Determine the [x, y] coordinate at the center of the cell enclosing the given text.  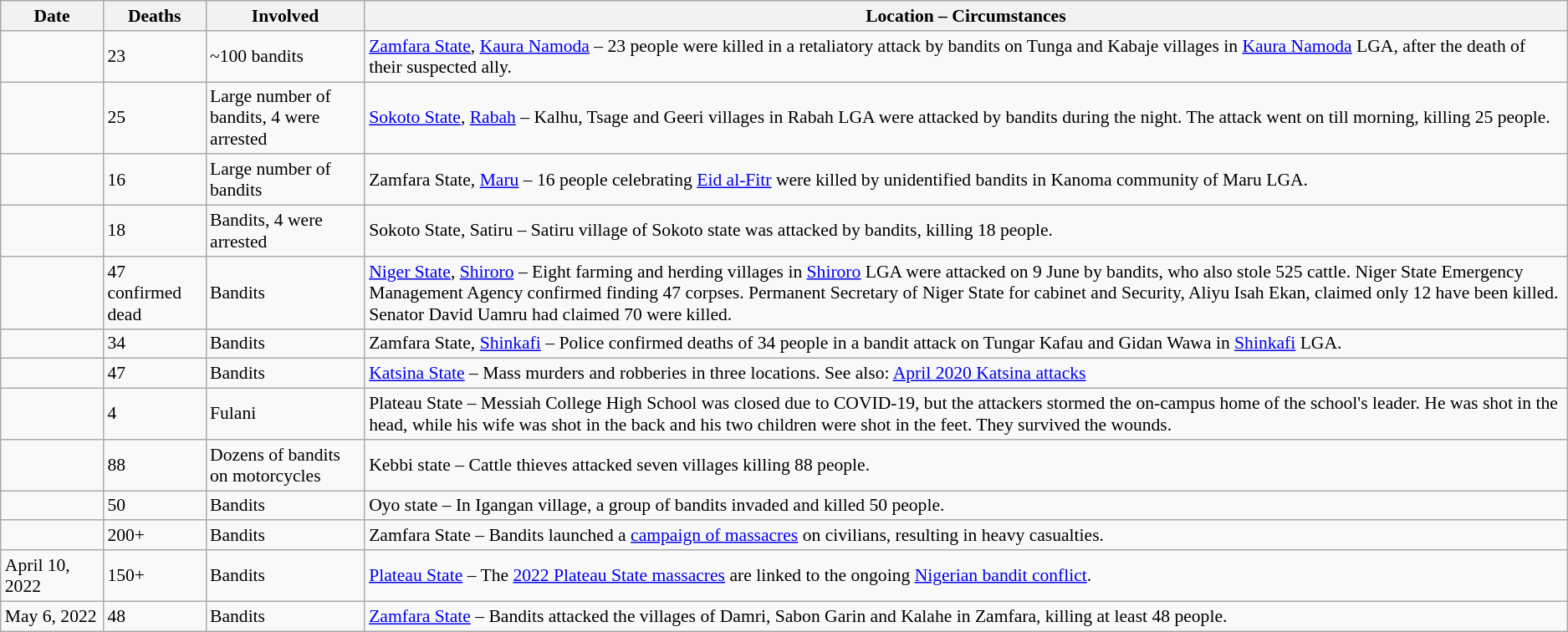
34 [154, 344]
23 [154, 57]
Zamfara State – Bandits attacked the villages of Damri, Sabon Garin and Kalahe in Zamfara, killing at least 48 people. [966, 616]
Kebbi state – Cattle thieves attacked seven villages killing 88 people. [966, 465]
Plateau State – The 2022 Plateau State massacres are linked to the ongoing Nigerian bandit conflict. [966, 575]
~100 bandits [285, 57]
Large number of bandits, 4 were arrested [285, 119]
Sokoto State, Satiru – Satiru village of Sokoto state was attacked by bandits, killing 18 people. [966, 231]
4 [154, 415]
47 confirmed dead [154, 293]
Zamfara State, Maru – 16 people celebrating Eid al-Fitr were killed by unidentified bandits in Kanoma community of Maru LGA. [966, 181]
Zamfara State – Bandits launched a campaign of massacres on civilians, resulting in heavy casualties. [966, 536]
48 [154, 616]
Zamfara State, Shinkafi – Police confirmed deaths of 34 people in a bandit attack on Tungar Kafau and Gidan Wawa in Shinkafi LGA. [966, 344]
50 [154, 506]
Date [52, 16]
Location – Circumstances [966, 16]
Fulani [285, 415]
Bandits, 4 were arrested [285, 231]
16 [154, 181]
May 6, 2022 [52, 616]
Large number of bandits [285, 181]
Dozens of bandits on motorcycles [285, 465]
April 10, 2022 [52, 575]
Involved [285, 16]
25 [154, 119]
200+ [154, 536]
150+ [154, 575]
88 [154, 465]
Deaths [154, 16]
47 [154, 374]
18 [154, 231]
Oyo state – In Igangan village, a group of bandits invaded and killed 50 people. [966, 506]
Katsina State – Mass murders and robberies in three locations. See also: April 2020 Katsina attacks [966, 374]
